Determine the [X, Y] coordinate at the center of the cell enclosing the given text.  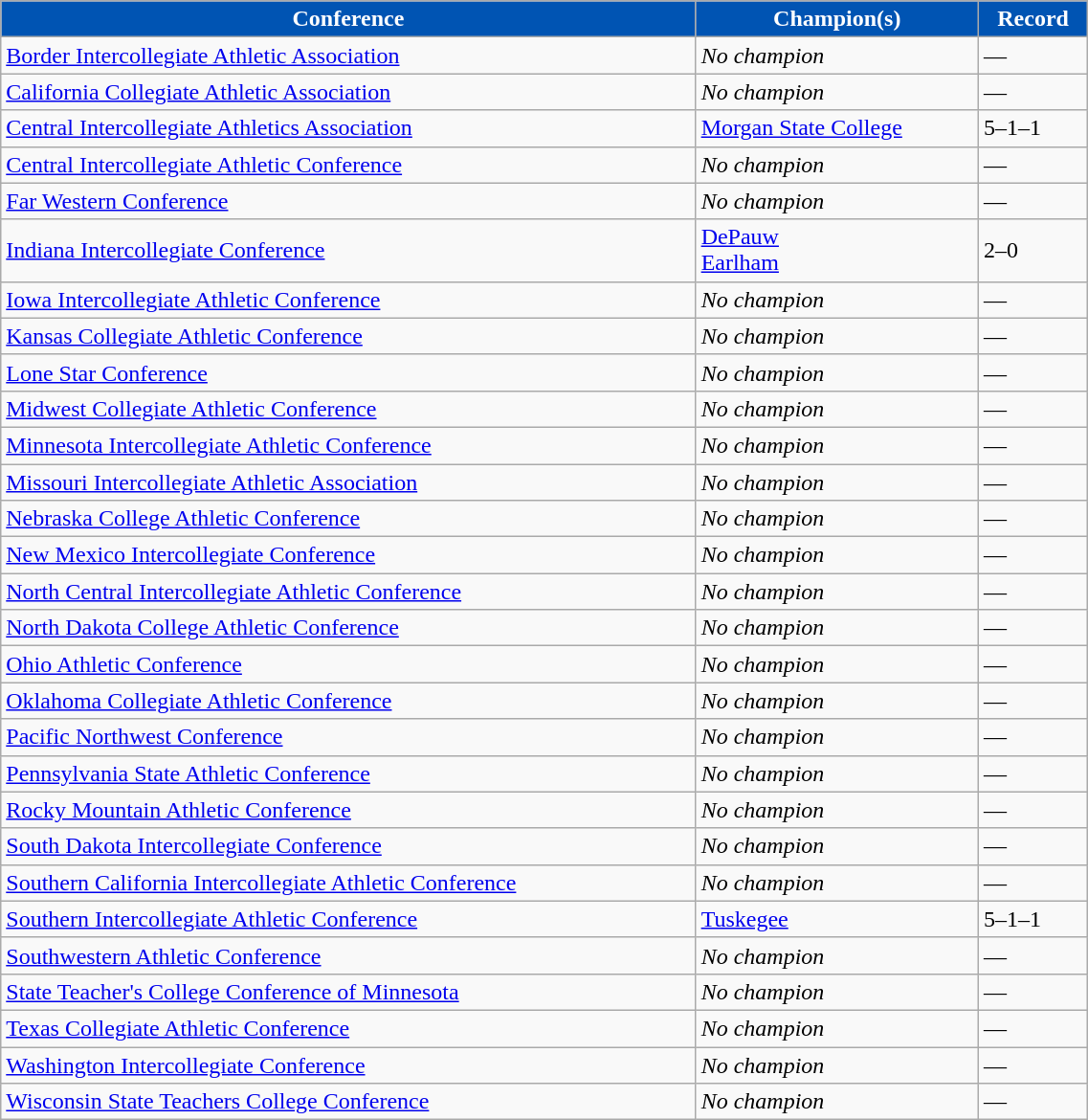
Southwestern Athletic Conference [348, 955]
Rocky Mountain Athletic Conference [348, 810]
2–0 [1032, 251]
Ohio Athletic Conference [348, 664]
Conference [348, 19]
Texas Collegiate Athletic Conference [348, 1028]
State Teacher's College Conference of Minnesota [348, 992]
Missouri Intercollegiate Athletic Association [348, 482]
Kansas Collegiate Athletic Conference [348, 336]
DePauwEarlham [836, 251]
Iowa Intercollegiate Athletic Conference [348, 300]
Pacific Northwest Conference [348, 737]
Washington Intercollegiate Conference [348, 1065]
Central Intercollegiate Athletics Association [348, 128]
Far Western Conference [348, 201]
Morgan State College [836, 128]
North Dakota College Athletic Conference [348, 628]
Champion(s) [836, 19]
Southern California Intercollegiate Athletic Conference [348, 883]
Southern Intercollegiate Athletic Conference [348, 919]
South Dakota Intercollegiate Conference [348, 846]
Nebraska College Athletic Conference [348, 519]
Record [1032, 19]
Oklahoma Collegiate Athletic Conference [348, 701]
Pennsylvania State Athletic Conference [348, 773]
New Mexico Intercollegiate Conference [348, 555]
North Central Intercollegiate Athletic Conference [348, 592]
California Collegiate Athletic Association [348, 92]
Wisconsin State Teachers College Conference [348, 1102]
Central Intercollegiate Athletic Conference [348, 165]
Minnesota Intercollegiate Athletic Conference [348, 445]
Border Intercollegiate Athletic Association [348, 56]
Tuskegee [836, 919]
Lone Star Conference [348, 372]
Midwest Collegiate Athletic Conference [348, 409]
Indiana Intercollegiate Conference [348, 251]
